Identify which cell holds the provided text, then report its [x, y] central coordinate. 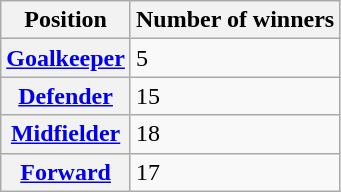
5 [234, 58]
Position [66, 20]
Number of winners [234, 20]
Forward [66, 172]
Midfielder [66, 134]
Goalkeeper [66, 58]
18 [234, 134]
15 [234, 96]
17 [234, 172]
Defender [66, 96]
